Locate the cell with the specified text and output its [X, Y] center coordinate. 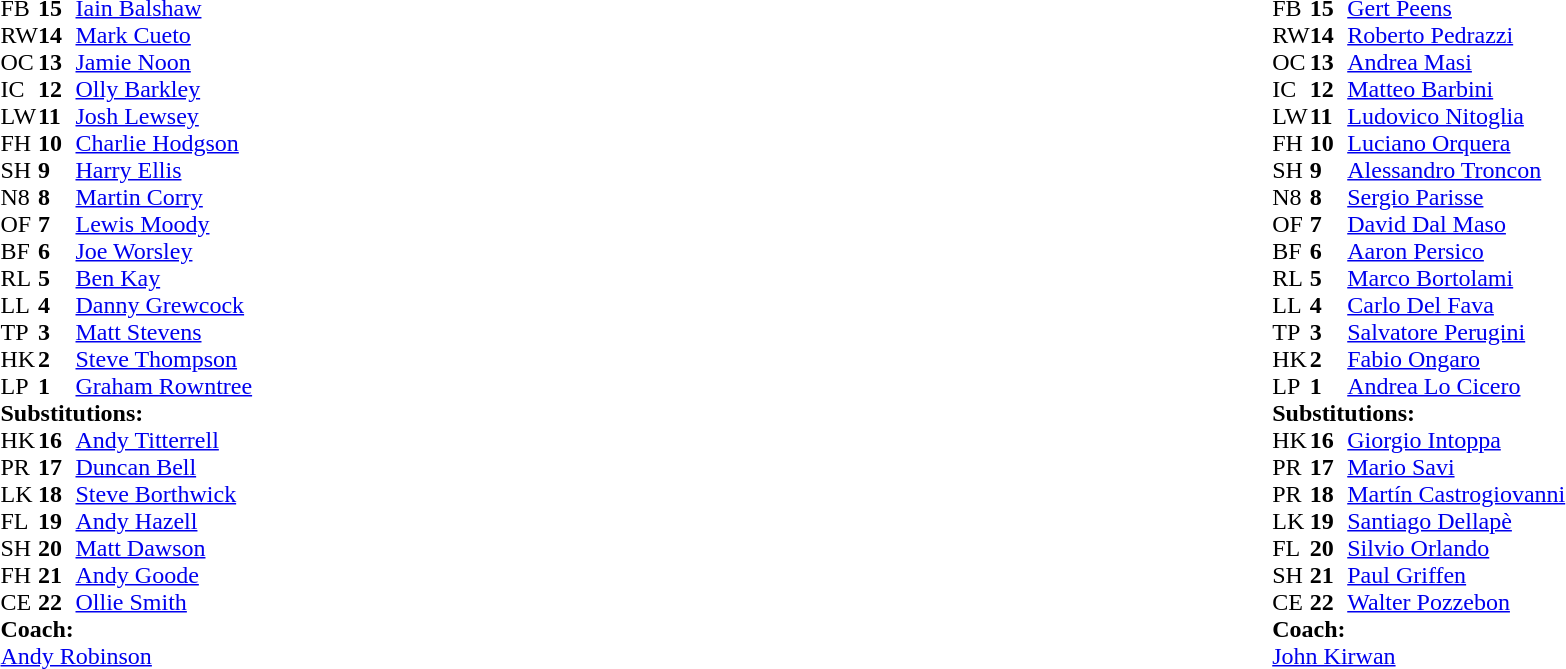
Carlo Del Fava [1456, 306]
Aaron Persico [1456, 252]
Sergio Parisse [1456, 198]
Ben Kay [164, 278]
John Kirwan [1418, 656]
Giorgio Intoppa [1456, 440]
Martin Corry [164, 198]
Andy Hazell [164, 522]
Andrea Masi [1456, 62]
Olly Barkley [164, 90]
Ludovico Nitoglia [1456, 116]
Matt Dawson [164, 548]
Charlie Hodgson [164, 144]
Mark Cueto [164, 36]
Joe Worsley [164, 252]
Fabio Ongaro [1456, 360]
Ollie Smith [164, 602]
Danny Grewcock [164, 306]
Graham Rowntree [164, 386]
David Dal Maso [1456, 224]
Andy Goode [164, 576]
Matteo Barbini [1456, 90]
Steve Borthwick [164, 494]
Andy Titterrell [164, 440]
Santiago Dellapè [1456, 522]
Lewis Moody [164, 224]
Mario Savi [1456, 468]
Andrea Lo Cicero [1456, 386]
Steve Thompson [164, 360]
Josh Lewsey [164, 116]
Marco Bortolami [1456, 278]
Silvio Orlando [1456, 548]
Andy Robinson [126, 656]
Alessandro Troncon [1456, 170]
Jamie Noon [164, 62]
Matt Stevens [164, 332]
Roberto Pedrazzi [1456, 36]
Salvatore Perugini [1456, 332]
Paul Griffen [1456, 576]
Martín Castrogiovanni [1456, 494]
Walter Pozzebon [1456, 602]
Duncan Bell [164, 468]
Harry Ellis [164, 170]
Luciano Orquera [1456, 144]
